Output the [x, y] coordinate of the center of the cell containing the given text.  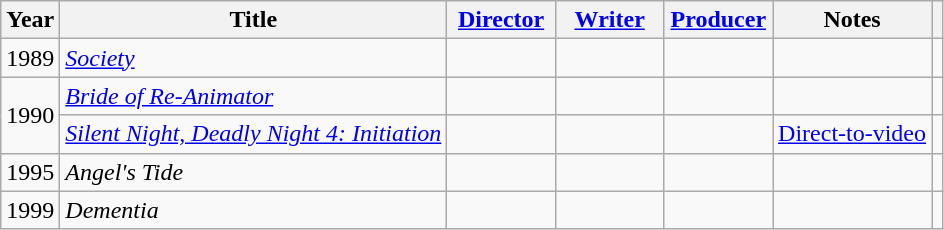
Dementia [254, 210]
1999 [30, 210]
1995 [30, 172]
Notes [852, 20]
Direct-to-video [852, 134]
Writer [610, 20]
Society [254, 58]
Angel's Tide [254, 172]
Silent Night, Deadly Night 4: Initiation [254, 134]
Bride of Re-Animator [254, 96]
1989 [30, 58]
Director [502, 20]
Producer [718, 20]
Title [254, 20]
1990 [30, 115]
Year [30, 20]
